Return the [x, y] coordinate for the center point of the cell that contains the specified text.  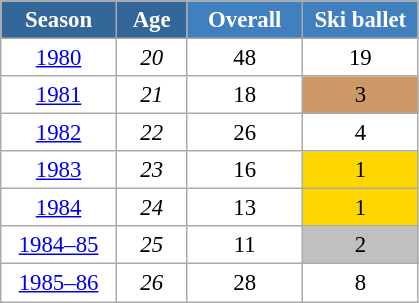
18 [245, 95]
28 [245, 283]
48 [245, 58]
Overall [245, 20]
25 [152, 245]
13 [245, 208]
Ski ballet [361, 20]
23 [152, 170]
1982 [59, 133]
22 [152, 133]
1980 [59, 58]
24 [152, 208]
4 [361, 133]
8 [361, 283]
2 [361, 245]
3 [361, 95]
19 [361, 58]
21 [152, 95]
Season [59, 20]
11 [245, 245]
1983 [59, 170]
1981 [59, 95]
1985–86 [59, 283]
1984–85 [59, 245]
16 [245, 170]
20 [152, 58]
1984 [59, 208]
Age [152, 20]
